Identify which cell holds the provided text, then report its [X, Y] central coordinate. 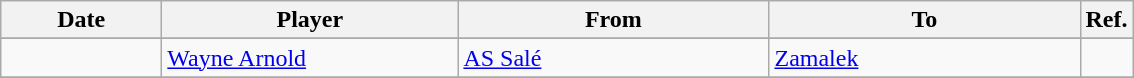
Date [82, 20]
Ref. [1106, 20]
Player [310, 20]
Zamalek [924, 58]
To [924, 20]
AS Salé [614, 58]
From [614, 20]
Wayne Arnold [310, 58]
